Provide the [X, Y] coordinate of the cell's center where the given text is located.  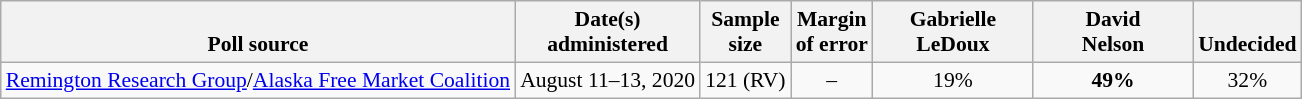
Samplesize [746, 32]
Poll source [258, 32]
19% [953, 80]
August 11–13, 2020 [608, 80]
49% [1113, 80]
121 (RV) [746, 80]
Remington Research Group/Alaska Free Market Coalition [258, 80]
– [832, 80]
DavidNelson [1113, 32]
32% [1247, 80]
Undecided [1247, 32]
Marginof error [832, 32]
GabrielleLeDoux [953, 32]
Date(s)administered [608, 32]
